Scan for the cell matching the given text and deliver its [X, Y] coordinate at center. 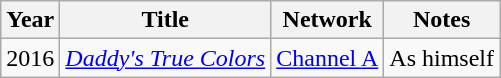
Daddy's True Colors [166, 58]
As himself [442, 58]
Title [166, 20]
Network [328, 20]
Notes [442, 20]
Year [30, 20]
2016 [30, 58]
Channel A [328, 58]
